Provide the [x, y] coordinate of the cell's center where the given text is located.  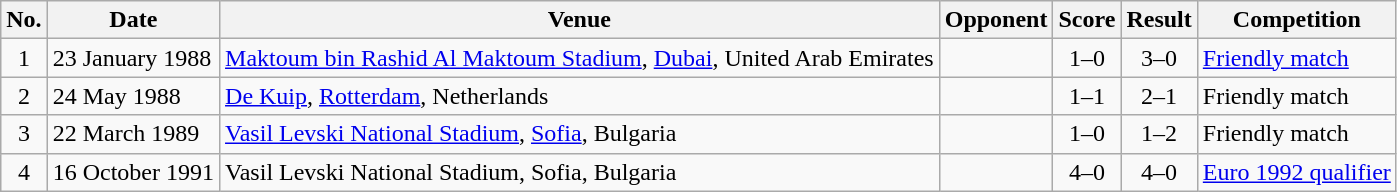
De Kuip, Rotterdam, Netherlands [580, 96]
23 January 1988 [133, 58]
1–1 [1087, 96]
2–1 [1159, 96]
1 [24, 58]
Maktoum bin Rashid Al Maktoum Stadium, Dubai, United Arab Emirates [580, 58]
Date [133, 20]
Result [1159, 20]
16 October 1991 [133, 172]
Opponent [996, 20]
22 March 1989 [133, 134]
Euro 1992 qualifier [1296, 172]
Venue [580, 20]
3–0 [1159, 58]
2 [24, 96]
3 [24, 134]
Score [1087, 20]
4 [24, 172]
1–2 [1159, 134]
Competition [1296, 20]
24 May 1988 [133, 96]
No. [24, 20]
